For the text-containing cell, return its midpoint in (X, Y) coordinate format. 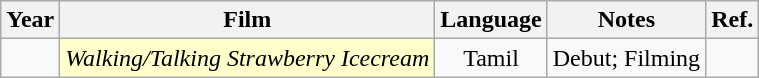
Tamil (491, 58)
Film (248, 20)
Debut; Filming (626, 58)
Notes (626, 20)
Ref. (732, 20)
Language (491, 20)
Walking/Talking Strawberry Icecream (248, 58)
Year (30, 20)
